Output the (x, y) coordinate of the center of the cell containing the given text.  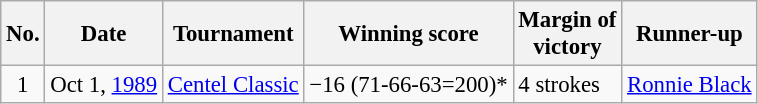
4 strokes (568, 85)
−16 (71-66-63=200)* (408, 85)
1 (23, 85)
Date (104, 34)
Winning score (408, 34)
Tournament (233, 34)
Oct 1, 1989 (104, 85)
No. (23, 34)
Centel Classic (233, 85)
Runner-up (690, 34)
Ronnie Black (690, 85)
Margin ofvictory (568, 34)
